Detect which cell encompasses the target text, then output its (x, y) center coordinate. 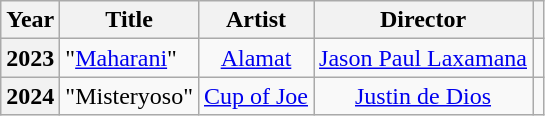
Title (130, 20)
"Maharani" (130, 58)
2024 (30, 96)
Jason Paul Laxamana (424, 58)
Justin de Dios (424, 96)
Year (30, 20)
"Misteryoso" (130, 96)
2023 (30, 58)
Artist (256, 20)
Alamat (256, 58)
Director (424, 20)
Cup of Joe (256, 96)
